Locate the cell with the specified text and output its [x, y] center coordinate. 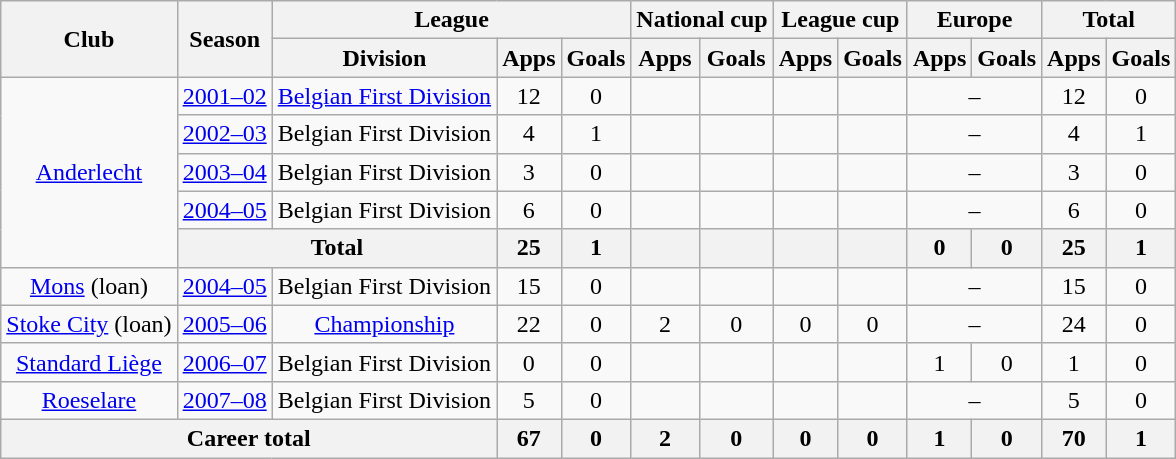
League cup [840, 20]
Stoke City (loan) [89, 324]
Championship [384, 324]
Career total [249, 438]
2001–02 [224, 96]
2006–07 [224, 362]
League [452, 20]
Division [384, 58]
24 [1074, 324]
2005–06 [224, 324]
Anderlecht [89, 172]
Club [89, 39]
Season [224, 39]
Roeselare [89, 400]
67 [529, 438]
2007–08 [224, 400]
70 [1074, 438]
22 [529, 324]
2002–03 [224, 134]
Mons (loan) [89, 286]
Europe [974, 20]
Standard Liège [89, 362]
National cup [702, 20]
2003–04 [224, 172]
